Provide the [x, y] coordinate of the cell's center where the given text is located.  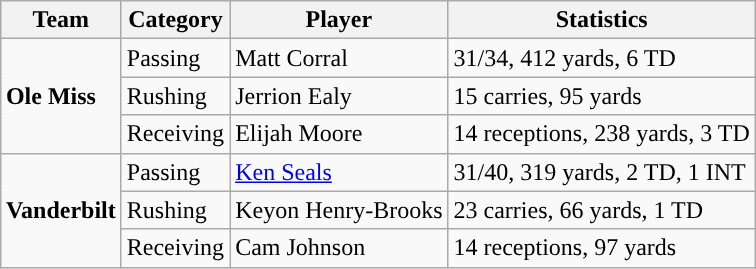
Player [339, 20]
Cam Johnson [339, 248]
Category [175, 20]
Jerrion Ealy [339, 96]
14 receptions, 97 yards [602, 248]
Ken Seals [339, 172]
Elijah Moore [339, 134]
Team [60, 20]
14 receptions, 238 yards, 3 TD [602, 134]
Vanderbilt [60, 210]
Statistics [602, 20]
Ole Miss [60, 96]
31/40, 319 yards, 2 TD, 1 INT [602, 172]
Matt Corral [339, 58]
31/34, 412 yards, 6 TD [602, 58]
Keyon Henry-Brooks [339, 210]
23 carries, 66 yards, 1 TD [602, 210]
15 carries, 95 yards [602, 96]
